Scan for the cell matching the given text and deliver its (X, Y) coordinate at center. 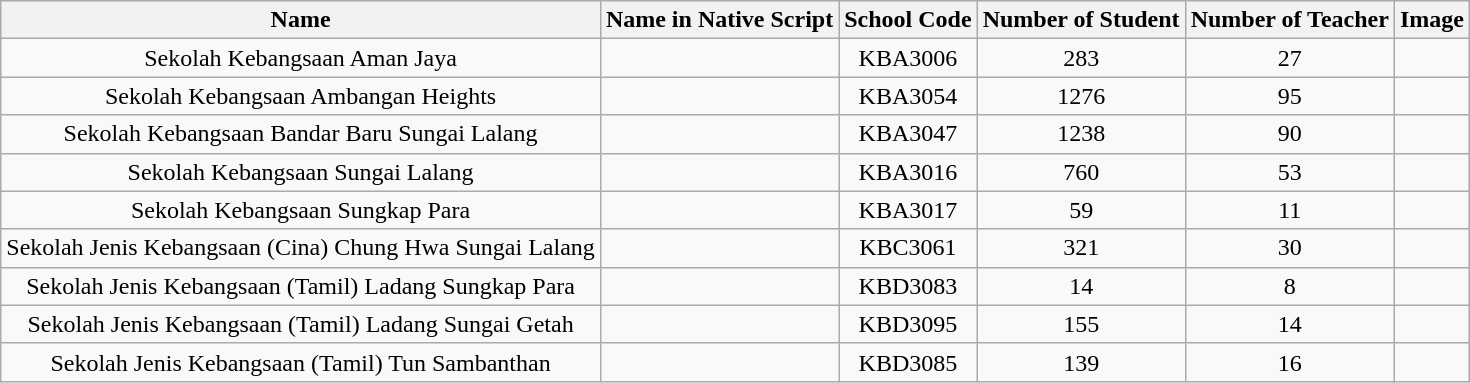
Sekolah Kebangsaan Aman Jaya (301, 58)
Sekolah Kebangsaan Sungkap Para (301, 210)
KBA3006 (908, 58)
Sekolah Jenis Kebangsaan (Tamil) Ladang Sungkap Para (301, 286)
95 (1290, 96)
Sekolah Kebangsaan Sungai Lalang (301, 172)
Sekolah Jenis Kebangsaan (Tamil) Tun Sambanthan (301, 362)
155 (1081, 324)
53 (1290, 172)
27 (1290, 58)
Sekolah Jenis Kebangsaan (Cina) Chung Hwa Sungai Lalang (301, 248)
KBD3085 (908, 362)
KBD3095 (908, 324)
KBC3061 (908, 248)
Sekolah Kebangsaan Ambangan Heights (301, 96)
283 (1081, 58)
Name (301, 20)
16 (1290, 362)
Sekolah Jenis Kebangsaan (Tamil) Ladang Sungai Getah (301, 324)
760 (1081, 172)
139 (1081, 362)
KBA3054 (908, 96)
KBA3016 (908, 172)
11 (1290, 210)
8 (1290, 286)
KBA3047 (908, 134)
59 (1081, 210)
Name in Native Script (719, 20)
Number of Teacher (1290, 20)
Image (1432, 20)
90 (1290, 134)
Sekolah Kebangsaan Bandar Baru Sungai Lalang (301, 134)
KBD3083 (908, 286)
30 (1290, 248)
1238 (1081, 134)
KBA3017 (908, 210)
1276 (1081, 96)
321 (1081, 248)
School Code (908, 20)
Number of Student (1081, 20)
